Search for the cell housing the specified text and yield its [X, Y] center coordinate. 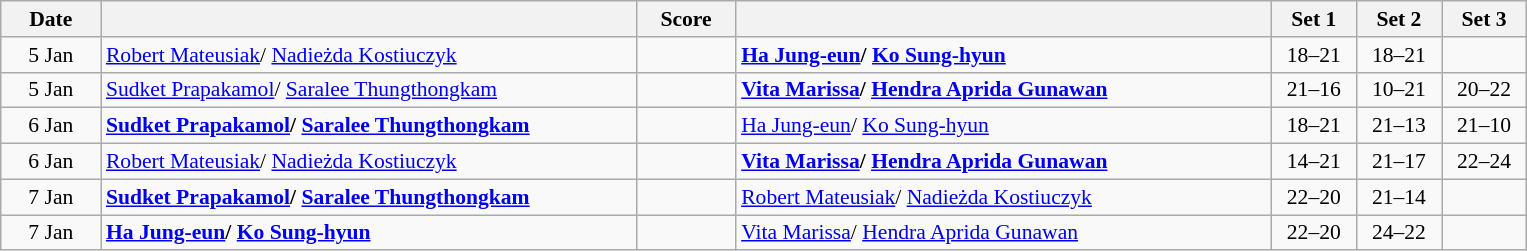
Score [686, 19]
21–17 [1398, 162]
Set 1 [1314, 19]
Date [51, 19]
21–16 [1314, 90]
Set 3 [1484, 19]
10–21 [1398, 90]
24–22 [1398, 233]
21–14 [1398, 197]
14–21 [1314, 162]
20–22 [1484, 90]
21–13 [1398, 126]
22–24 [1484, 162]
Set 2 [1398, 19]
21–10 [1484, 126]
